Pinpoint the cell where the given text exists, returning its (x, y) midpoint coordinate. 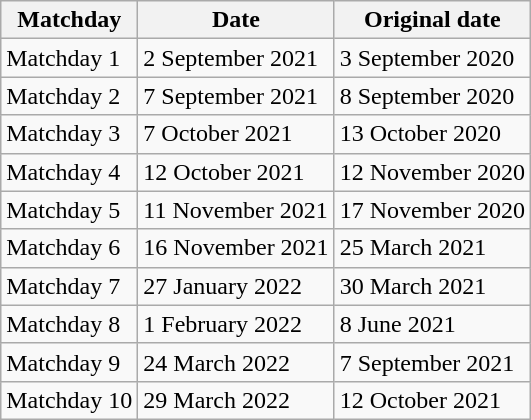
Matchday 4 (70, 172)
Date (236, 20)
24 March 2022 (236, 362)
Matchday 10 (70, 400)
13 October 2020 (432, 134)
Original date (432, 20)
12 November 2020 (432, 172)
29 March 2022 (236, 400)
1 February 2022 (236, 324)
Matchday 1 (70, 58)
30 March 2021 (432, 286)
3 September 2020 (432, 58)
17 November 2020 (432, 210)
11 November 2021 (236, 210)
16 November 2021 (236, 248)
8 June 2021 (432, 324)
25 March 2021 (432, 248)
Matchday 7 (70, 286)
Matchday 3 (70, 134)
27 January 2022 (236, 286)
Matchday 5 (70, 210)
Matchday 9 (70, 362)
7 October 2021 (236, 134)
8 September 2020 (432, 96)
Matchday 6 (70, 248)
Matchday 8 (70, 324)
Matchday 2 (70, 96)
2 September 2021 (236, 58)
Matchday (70, 20)
